Return the [X, Y] coordinate for the center point of the cell that contains the specified text.  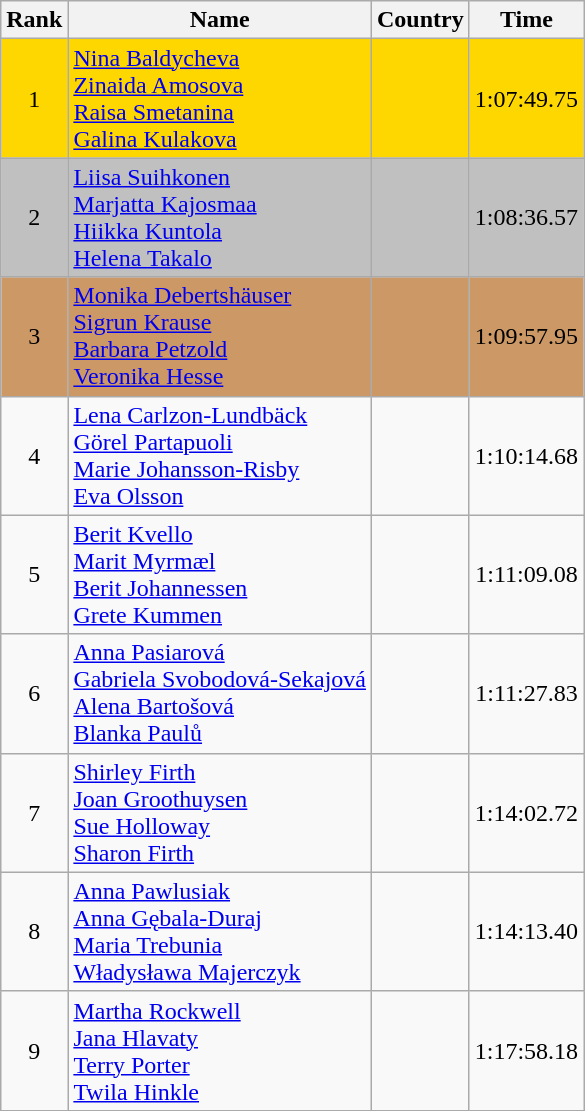
Monika DebertshäuserSigrun KrauseBarbara PetzoldVeronika Hesse [220, 336]
6 [34, 694]
1:09:57.95 [526, 336]
Rank [34, 20]
1:14:13.40 [526, 932]
5 [34, 574]
1:11:27.83 [526, 694]
1:14:02.72 [526, 812]
8 [34, 932]
3 [34, 336]
1:11:09.08 [526, 574]
7 [34, 812]
Nina BaldychevaZinaida AmosovaRaisa SmetaninaGalina Kulakova [220, 98]
Lena Carlzon-LundbäckGörel PartapuoliMarie Johansson-RisbyEva Olsson [220, 456]
4 [34, 456]
Anna PasiarováGabriela Svobodová-SekajováAlena BartošováBlanka Paulů [220, 694]
Martha RockwellJana HlavatyTerry PorterTwila Hinkle [220, 1050]
2 [34, 218]
Liisa SuihkonenMarjatta KajosmaaHiikka KuntolaHelena Takalo [220, 218]
Time [526, 20]
1:07:49.75 [526, 98]
1 [34, 98]
1:08:36.57 [526, 218]
1:10:14.68 [526, 456]
1:17:58.18 [526, 1050]
9 [34, 1050]
Berit KvelloMarit MyrmælBerit JohannessenGrete Kummen [220, 574]
Country [421, 20]
Shirley FirthJoan GroothuysenSue HollowaySharon Firth [220, 812]
Anna PawlusiakAnna Gębala-DurajMaria TrebuniaWładysława Majerczyk [220, 932]
Name [220, 20]
